Provide the [X, Y] coordinate of the cell's center where the given text is located.  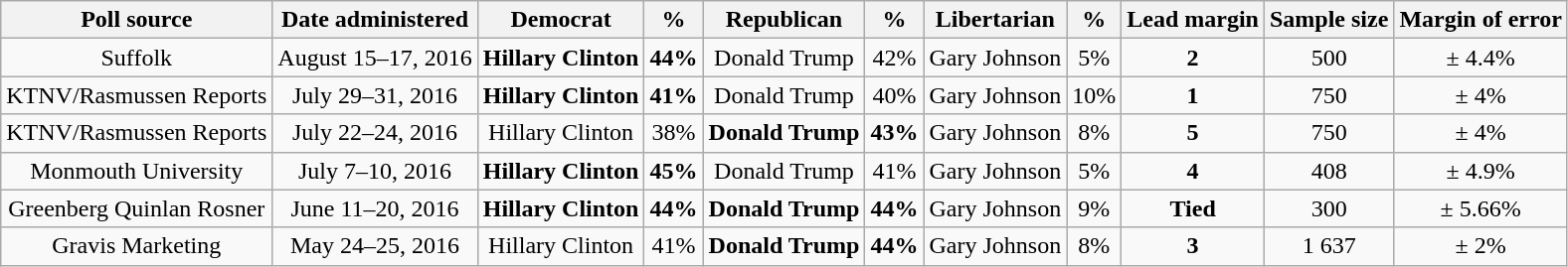
Monmouth University [137, 171]
Lead margin [1193, 20]
Suffolk [137, 58]
July 7–10, 2016 [375, 171]
Margin of error [1481, 20]
August 15–17, 2016 [375, 58]
Date administered [375, 20]
1 637 [1328, 246]
± 4.9% [1481, 171]
Tied [1193, 208]
± 2% [1481, 246]
43% [895, 133]
3 [1193, 246]
10% [1094, 95]
± 5.66% [1481, 208]
500 [1328, 58]
July 29–31, 2016 [375, 95]
40% [895, 95]
42% [895, 58]
June 11–20, 2016 [375, 208]
9% [1094, 208]
408 [1328, 171]
± 4.4% [1481, 58]
38% [674, 133]
Greenberg Quinlan Rosner [137, 208]
300 [1328, 208]
Poll source [137, 20]
45% [674, 171]
2 [1193, 58]
1 [1193, 95]
5 [1193, 133]
July 22–24, 2016 [375, 133]
Libertarian [995, 20]
Gravis Marketing [137, 246]
4 [1193, 171]
Republican [784, 20]
Sample size [1328, 20]
Democrat [561, 20]
May 24–25, 2016 [375, 246]
